Capture the cell that displays the provided text and extract its (X, Y) central coordinate. 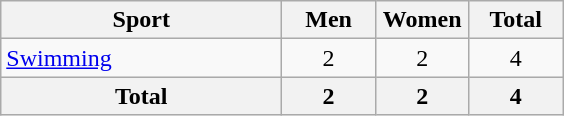
Sport (142, 20)
Women (422, 20)
Men (329, 20)
Swimming (142, 58)
